From the cell containing the given text, extract its center point as [X, Y] coordinate. 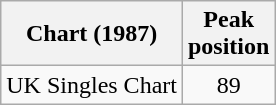
Chart (1987) [92, 34]
Peakposition [228, 34]
89 [228, 85]
UK Singles Chart [92, 85]
